Return the (X, Y) coordinate for the center point of the cell that contains the specified text.  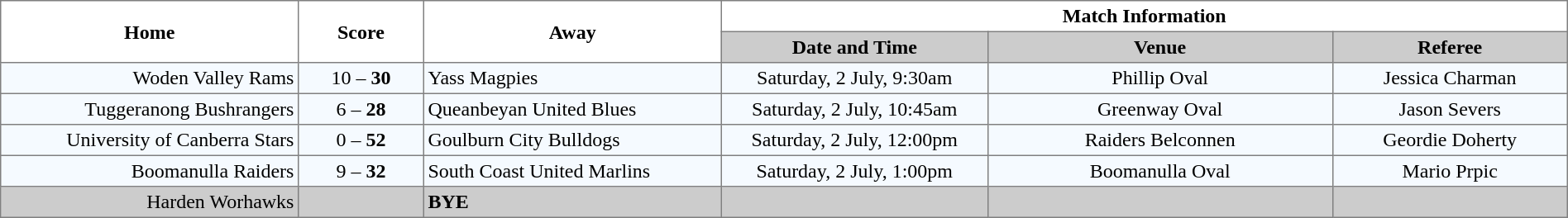
Woden Valley Rams (150, 78)
Goulburn City Bulldogs (572, 140)
0 – 52 (361, 140)
Boomanulla Oval (1159, 171)
Geordie Doherty (1450, 140)
9 – 32 (361, 171)
Raiders Belconnen (1159, 140)
BYE (572, 202)
University of Canberra Stars (150, 140)
Saturday, 2 July, 1:00pm (854, 171)
Jessica Charman (1450, 78)
Queanbeyan United Blues (572, 109)
Saturday, 2 July, 9:30am (854, 78)
Date and Time (854, 47)
Greenway Oval (1159, 109)
Yass Magpies (572, 78)
Tuggeranong Bushrangers (150, 109)
Boomanulla Raiders (150, 171)
Harden Worhawks (150, 202)
Venue (1159, 47)
South Coast United Marlins (572, 171)
Saturday, 2 July, 10:45am (854, 109)
Mario Prpic (1450, 171)
Match Information (1145, 17)
Referee (1450, 47)
Jason Severs (1450, 109)
Score (361, 31)
6 – 28 (361, 109)
Saturday, 2 July, 12:00pm (854, 140)
Away (572, 31)
10 – 30 (361, 78)
Home (150, 31)
Phillip Oval (1159, 78)
